Return the [x, y] coordinate for the center point of the cell that contains the specified text.  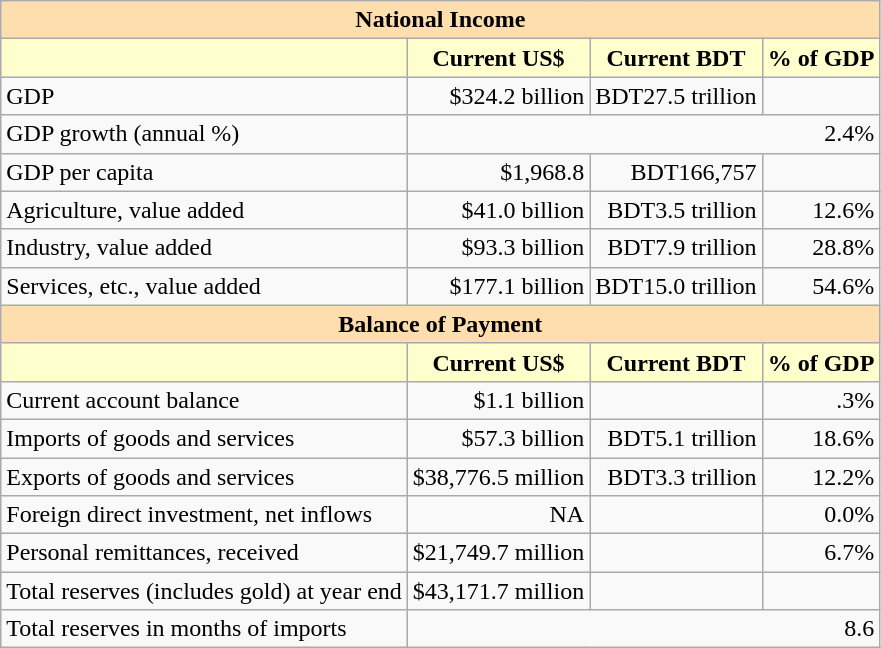
Agriculture, value added [204, 210]
BDT166,757 [676, 172]
0.0% [821, 515]
BDT15.0 trillion [676, 286]
Industry, value added [204, 248]
Foreign direct investment, net inflows [204, 515]
BDT5.1 trillion [676, 438]
GDP per capita [204, 172]
$177.1 billion [498, 286]
BDT3.3 trillion [676, 477]
$43,171.7 million [498, 591]
6.7% [821, 553]
$93.3 billion [498, 248]
BDT3.5 trillion [676, 210]
BDT7.9 trillion [676, 248]
$1,968.8 [498, 172]
Total reserves in months of imports [204, 629]
54.6% [821, 286]
Total reserves (includes gold) at year end [204, 591]
$41.0 billion [498, 210]
.3% [821, 400]
National Income [440, 20]
12.6% [821, 210]
GDP growth (annual %) [204, 134]
2.4% [644, 134]
28.8% [821, 248]
Exports of goods and services [204, 477]
18.6% [821, 438]
NA [498, 515]
Services, etc., value added [204, 286]
Current account balance [204, 400]
$1.1 billion [498, 400]
$38,776.5 million [498, 477]
Personal remittances, received [204, 553]
Balance of Payment [440, 324]
$324.2 billion [498, 96]
BDT27.5 trillion [676, 96]
$21,749.7 million [498, 553]
12.2% [821, 477]
8.6 [644, 629]
$57.3 billion [498, 438]
Imports of goods and services [204, 438]
GDP [204, 96]
